Identify which cell holds the provided text, then report its [X, Y] central coordinate. 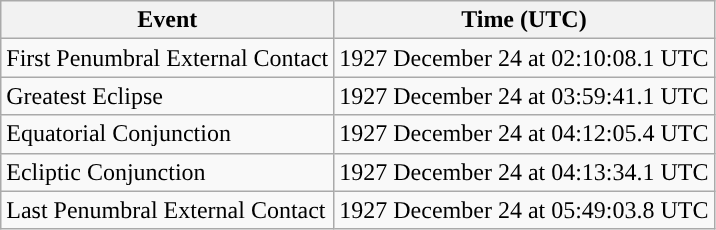
Last Penumbral External Contact [168, 210]
1927 December 24 at 03:59:41.1 UTC [524, 96]
Equatorial Conjunction [168, 134]
Greatest Eclipse [168, 96]
Ecliptic Conjunction [168, 172]
Time (UTC) [524, 20]
First Penumbral External Contact [168, 58]
1927 December 24 at 05:49:03.8 UTC [524, 210]
1927 December 24 at 04:12:05.4 UTC [524, 134]
1927 December 24 at 02:10:08.1 UTC [524, 58]
1927 December 24 at 04:13:34.1 UTC [524, 172]
Event [168, 20]
